Detect which cell encompasses the target text, then output its (X, Y) center coordinate. 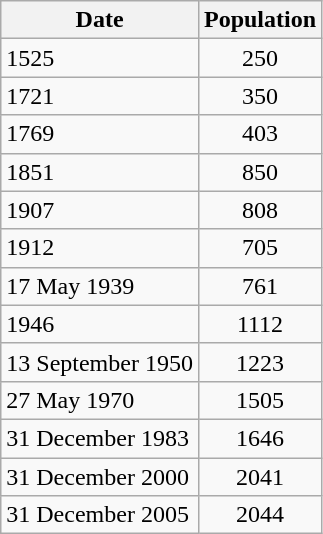
17 May 1939 (100, 286)
2044 (260, 515)
1223 (260, 362)
705 (260, 248)
1525 (100, 58)
403 (260, 134)
1112 (260, 324)
250 (260, 58)
1646 (260, 438)
31 December 1983 (100, 438)
1907 (100, 210)
2041 (260, 477)
Date (100, 20)
1505 (260, 400)
1721 (100, 96)
761 (260, 286)
13 September 1950 (100, 362)
1946 (100, 324)
1769 (100, 134)
Population (260, 20)
850 (260, 172)
350 (260, 96)
31 December 2000 (100, 477)
31 December 2005 (100, 515)
27 May 1970 (100, 400)
1851 (100, 172)
1912 (100, 248)
808 (260, 210)
